From the cell containing the given text, extract its center point as (x, y) coordinate. 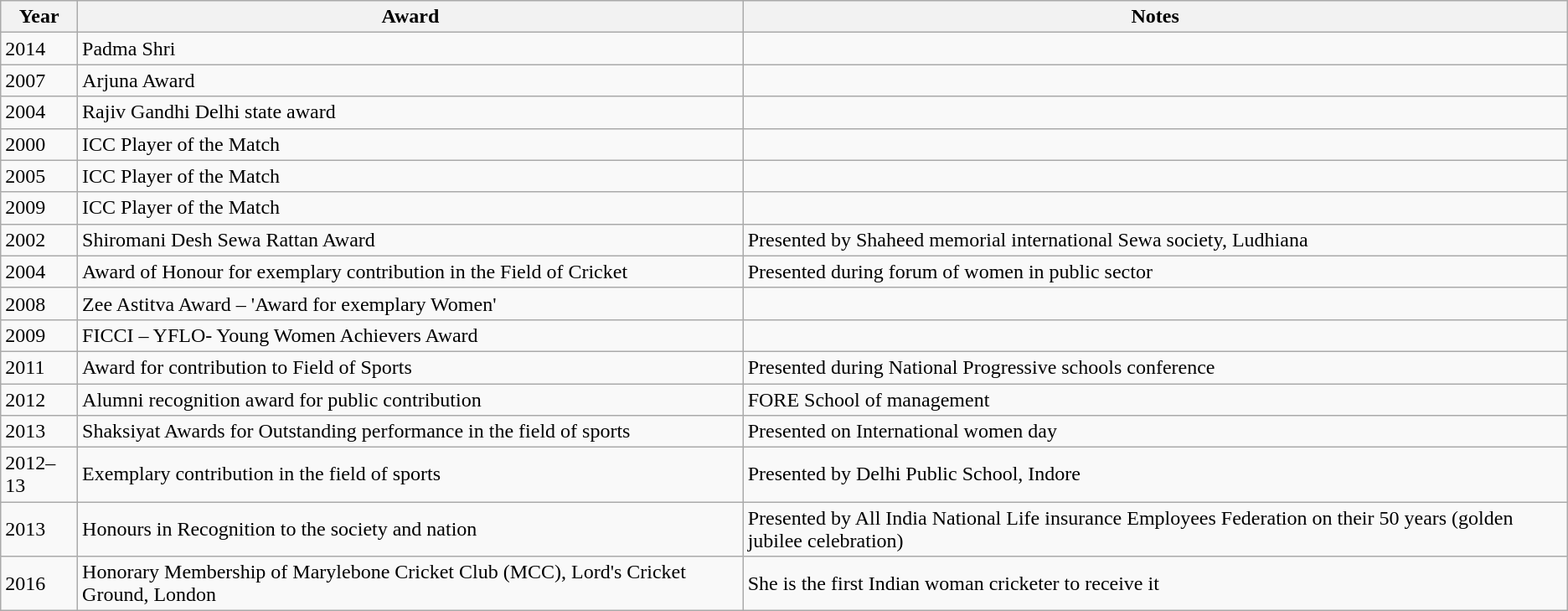
2011 (39, 367)
Honours in Recognition to the society and nation (410, 530)
2005 (39, 176)
Year (39, 17)
Award (410, 17)
Exemplary contribution in the field of sports (410, 474)
Rajiv Gandhi Delhi state award (410, 112)
Presented by Shaheed memorial international Sewa society, Ludhiana (1155, 240)
Shiromani Desh Sewa Rattan Award (410, 240)
FORE School of management (1155, 400)
2014 (39, 49)
Shaksiyat Awards for Outstanding performance in the field of sports (410, 432)
FICCI – YFLO- Young Women Achievers Award (410, 335)
2007 (39, 80)
2012 (39, 400)
Arjuna Award (410, 80)
Alumni recognition award for public contribution (410, 400)
Honorary Membership of Marylebone Cricket Club (MCC), Lord's Cricket Ground, London (410, 583)
Zee Astitva Award – 'Award for exemplary Women' (410, 303)
Presented during forum of women in public sector (1155, 272)
2016 (39, 583)
2012–13 (39, 474)
She is the first Indian woman cricketer to receive it (1155, 583)
Presented by All India National Life insurance Employees Federation on their 50 years (golden jubilee celebration) (1155, 530)
2008 (39, 303)
Award for contribution to Field of Sports (410, 367)
Notes (1155, 17)
2000 (39, 144)
Award of Honour for exemplary contribution in the Field of Cricket (410, 272)
Presented by Delhi Public School, Indore (1155, 474)
2002 (39, 240)
Padma Shri (410, 49)
Presented on International women day (1155, 432)
Presented during National Progressive schools conference (1155, 367)
